Search for the cell housing the specified text and yield its (x, y) center coordinate. 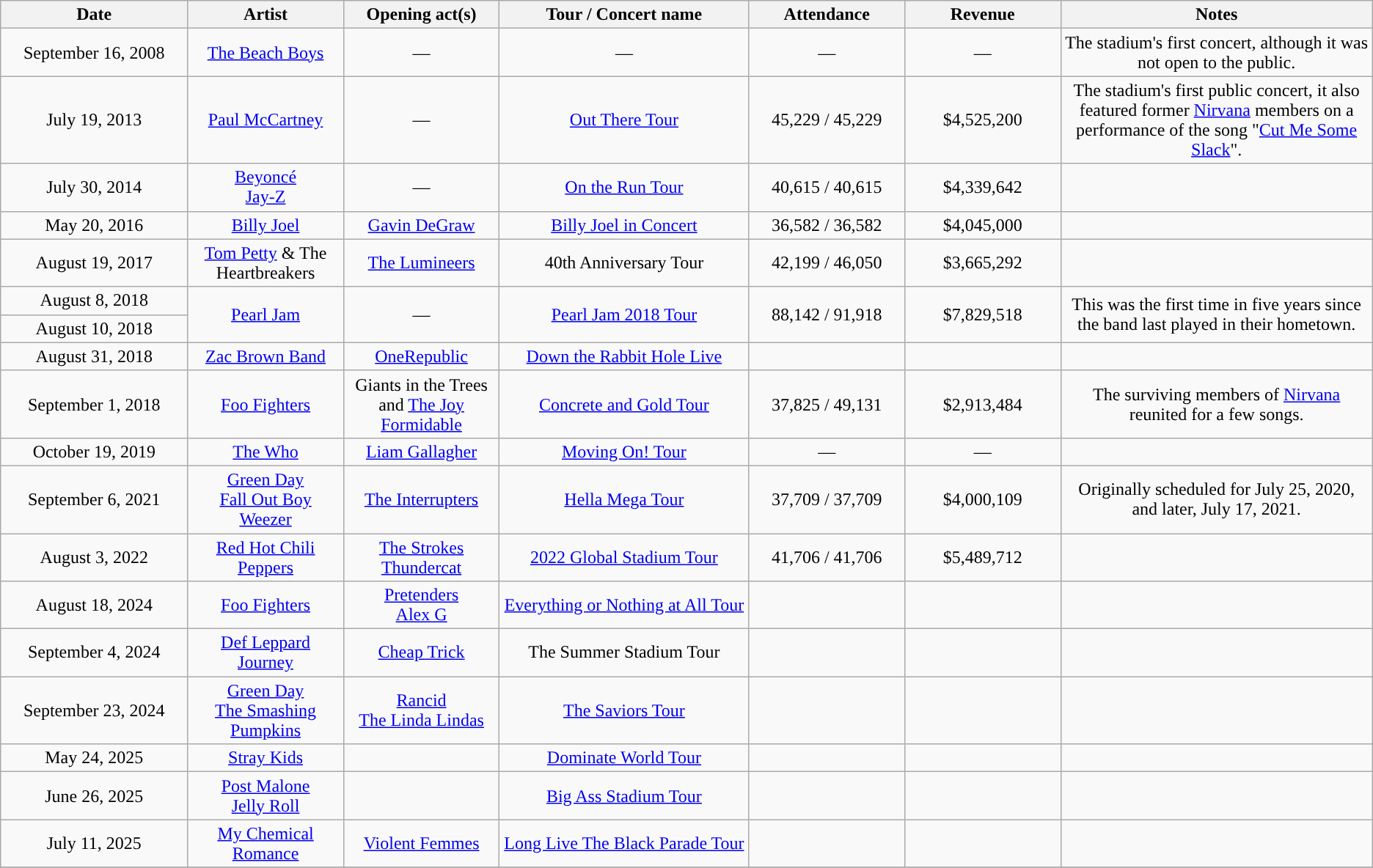
Post MaloneJelly Roll (266, 796)
Revenue (983, 15)
This was the first time in five years since the band last played in their hometown. (1216, 315)
June 26, 2025 (94, 796)
40,615 / 40,615 (827, 188)
August 8, 2018 (94, 301)
My Chemical Romance (266, 843)
Pearl Jam (266, 315)
Tour / Concert name (624, 15)
Out There Tour (624, 120)
On the Run Tour (624, 188)
$5,489,712 (983, 557)
The Interrupters (421, 499)
Def LeppardJourney (266, 652)
41,706 / 41,706 (827, 557)
37,825 / 49,131 (827, 404)
The StrokesThundercat (421, 557)
Originally scheduled for July 25, 2020, and later, July 17, 2021. (1216, 499)
August 31, 2018 (94, 356)
Red Hot Chili Peppers (266, 557)
The surviving members of Nirvana reunited for a few songs. (1216, 404)
Artist (266, 15)
Concrete and Gold Tour (624, 404)
The Who (266, 452)
September 23, 2024 (94, 710)
May 20, 2016 (94, 225)
40th Anniversary Tour (624, 262)
May 24, 2025 (94, 758)
Date (94, 15)
$4,525,200 (983, 120)
Pearl Jam 2018 Tour (624, 315)
Stray Kids (266, 758)
September 6, 2021 (94, 499)
$4,339,642 (983, 188)
Opening act(s) (421, 15)
The stadium's first public concert, it also featured former Nirvana members on a performance of the song "Cut Me Some Slack". (1216, 120)
45,229 / 45,229 (827, 120)
$4,000,109 (983, 499)
$7,829,518 (983, 315)
42,199 / 46,050 (827, 262)
Hella Mega Tour (624, 499)
August 19, 2017 (94, 262)
The Summer Stadium Tour (624, 652)
July 11, 2025 (94, 843)
The stadium's first concert, although it was not open to the public. (1216, 53)
Tom Petty & The Heartbreakers (266, 262)
2022 Global Stadium Tour (624, 557)
Down the Rabbit Hole Live (624, 356)
RancidThe Linda Lindas (421, 710)
37,709 / 37,709 (827, 499)
Notes (1216, 15)
The Beach Boys (266, 53)
August 10, 2018 (94, 328)
Cheap Trick (421, 652)
Everything or Nothing at All Tour (624, 606)
Big Ass Stadium Tour (624, 796)
$4,045,000 (983, 225)
Billy Joel (266, 225)
September 4, 2024 (94, 652)
Green DayThe Smashing Pumpkins (266, 710)
Zac Brown Band (266, 356)
September 16, 2008 (94, 53)
Moving On! Tour (624, 452)
Paul McCartney (266, 120)
Long Live The Black Parade Tour (624, 843)
36,582 / 36,582 (827, 225)
Dominate World Tour (624, 758)
OneRepublic (421, 356)
September 1, 2018 (94, 404)
Giants in the Trees and The Joy Formidable (421, 404)
Violent Femmes (421, 843)
July 19, 2013 (94, 120)
The Saviors Tour (624, 710)
August 18, 2024 (94, 606)
Liam Gallagher (421, 452)
The Lumineers (421, 262)
88,142 / 91,918 (827, 315)
Attendance (827, 15)
Gavin DeGraw (421, 225)
August 3, 2022 (94, 557)
Green DayFall Out BoyWeezer (266, 499)
PretendersAlex G (421, 606)
October 19, 2019 (94, 452)
$2,913,484 (983, 404)
$3,665,292 (983, 262)
July 30, 2014 (94, 188)
Billy Joel in Concert (624, 225)
BeyoncéJay-Z (266, 188)
